Return [X, Y] of the center of cell containing provided text 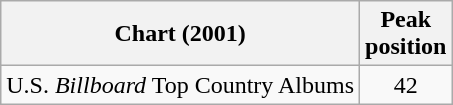
42 [406, 85]
Peakposition [406, 34]
Chart (2001) [180, 34]
U.S. Billboard Top Country Albums [180, 85]
